Return the [X, Y] coordinate for the center point of the cell that contains the specified text.  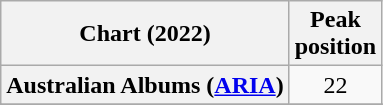
22 [335, 85]
Australian Albums (ARIA) [145, 85]
Peakposition [335, 34]
Chart (2022) [145, 34]
